Determine the (x, y) coordinate at the center of the cell enclosing the given text.  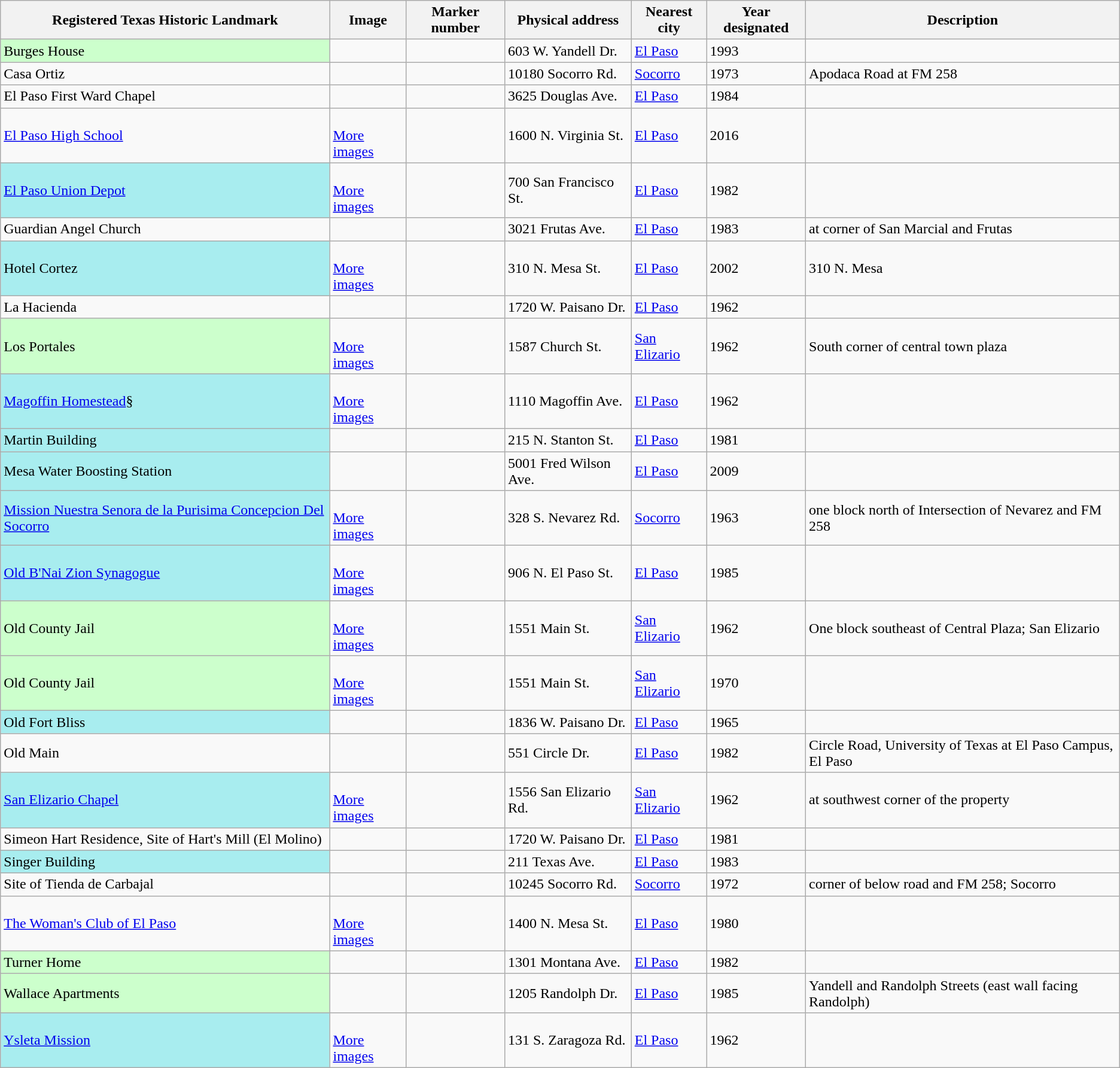
3625 Douglas Ave. (568, 96)
131 S. Zaragoza Rd. (568, 1040)
Hotel Cortez (165, 268)
1110 Magoffin Ave. (568, 401)
Year designated (756, 20)
1556 San Elizario Rd. (568, 800)
1993 (756, 51)
South corner of central town plaza (963, 346)
at southwest corner of the property (963, 800)
215 N. Stanton St. (568, 440)
one block north of Intersection of Nevarez and FM 258 (963, 518)
603 W. Yandell Dr. (568, 51)
1984 (756, 96)
Burges House (165, 51)
10245 Socorro Rd. (568, 884)
10180 Socorro Rd. (568, 74)
Image (368, 20)
Mesa Water Boosting Station (165, 470)
La Hacienda (165, 307)
El Paso First Ward Chapel (165, 96)
906 N. El Paso St. (568, 573)
Registered Texas Historic Landmark (165, 20)
San Elizario Chapel (165, 800)
The Woman's Club of El Paso (165, 923)
Yandell and Randolph Streets (east wall facing Randolph) (963, 993)
1205 Randolph Dr. (568, 993)
2016 (756, 135)
Old Fort Bliss (165, 722)
310 N. Mesa (963, 268)
1836 W. Paisano Dr. (568, 722)
Turner Home (165, 962)
Magoffin Homestead§ (165, 401)
corner of below road and FM 258; Socorro (963, 884)
Simeon Hart Residence, Site of Hart's Mill (El Molino) (165, 839)
Physical address (568, 20)
1970 (756, 683)
2009 (756, 470)
Casa Ortiz (165, 74)
Marker number (456, 20)
Nearest city (669, 20)
Description (963, 20)
Old Main (165, 753)
1301 Montana Ave. (568, 962)
551 Circle Dr. (568, 753)
Circle Road, University of Texas at El Paso Campus, El Paso (963, 753)
El Paso Union Depot (165, 190)
Mission Nuestra Senora de la Purisima Concepcion Del Socorro (165, 518)
2002 (756, 268)
Apodaca Road at FM 258 (963, 74)
Los Portales (165, 346)
1400 N. Mesa St. (568, 923)
1965 (756, 722)
Ysleta Mission (165, 1040)
Guardian Angel Church (165, 229)
Old B'Nai Zion Synagogue (165, 573)
Martin Building (165, 440)
Singer Building (165, 862)
310 N. Mesa St. (568, 268)
El Paso High School (165, 135)
1963 (756, 518)
5001 Fred Wilson Ave. (568, 470)
Wallace Apartments (165, 993)
211 Texas Ave. (568, 862)
328 S. Nevarez Rd. (568, 518)
at corner of San Marcial and Frutas (963, 229)
1980 (756, 923)
1973 (756, 74)
3021 Frutas Ave. (568, 229)
1600 N. Virginia St. (568, 135)
700 San Francisco St. (568, 190)
1972 (756, 884)
Site of Tienda de Carbajal (165, 884)
1587 Church St. (568, 346)
One block southeast of Central Plaza; San Elizario (963, 628)
